Provide the [x, y] coordinate of the cell's center where the given text is located.  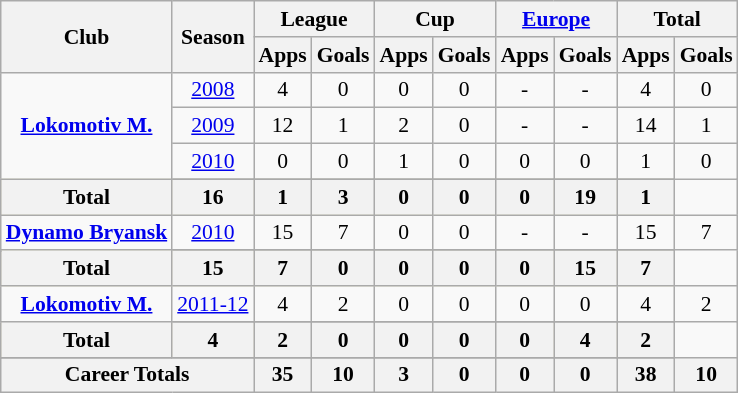
Europe [556, 19]
2009 [212, 126]
Cup [436, 19]
Club [86, 36]
35 [283, 375]
Career Totals [128, 375]
Season [212, 36]
League [314, 19]
12 [283, 126]
19 [586, 197]
Dynamo Bryansk [86, 233]
2008 [212, 90]
38 [646, 375]
14 [646, 126]
16 [212, 197]
2011-12 [212, 304]
